From the cell containing the given text, extract its center point as (x, y) coordinate. 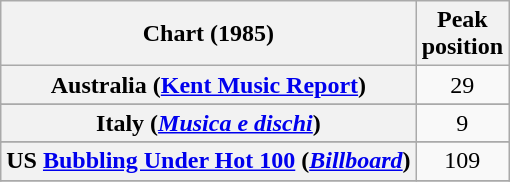
Italy (Musica e dischi) (208, 123)
Chart (1985) (208, 34)
Peakposition (462, 34)
109 (462, 161)
US Bubbling Under Hot 100 (Billboard) (208, 161)
29 (462, 85)
Australia (Kent Music Report) (208, 85)
9 (462, 123)
